Output the (X, Y) coordinate of the center of the cell containing the given text.  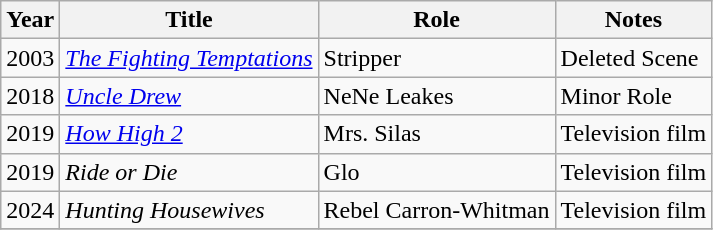
How High 2 (189, 134)
Rebel Carron-Whitman (436, 210)
Stripper (436, 58)
Year (30, 20)
Uncle Drew (189, 96)
NeNe Leakes (436, 96)
Deleted Scene (634, 58)
2018 (30, 96)
2003 (30, 58)
Role (436, 20)
The Fighting Temptations (189, 58)
Mrs. Silas (436, 134)
Ride or Die (189, 172)
Minor Role (634, 96)
2024 (30, 210)
Title (189, 20)
Notes (634, 20)
Glo (436, 172)
Hunting Housewives (189, 210)
